Scan for the cell matching the given text and deliver its (x, y) coordinate at center. 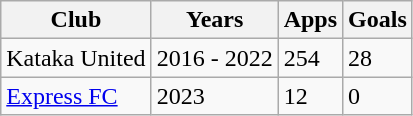
Apps (310, 20)
2016 - 2022 (214, 58)
2023 (214, 96)
Years (214, 20)
28 (378, 58)
Goals (378, 20)
Kataka United (76, 58)
0 (378, 96)
254 (310, 58)
Club (76, 20)
Express FC (76, 96)
12 (310, 96)
